Determine the [x, y] coordinate at the center of the cell enclosing the given text.  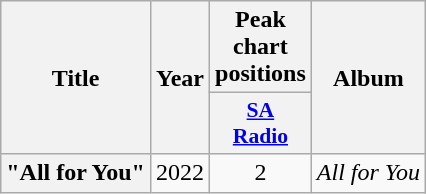
2022 [180, 173]
Title [76, 78]
All for You [368, 173]
Year [180, 78]
Peak chart positions [261, 47]
"All for You" [76, 173]
SARadio [261, 124]
2 [261, 173]
Album [368, 78]
